Find where the given text appears and provide that cell's center as [X, Y] coordinate. 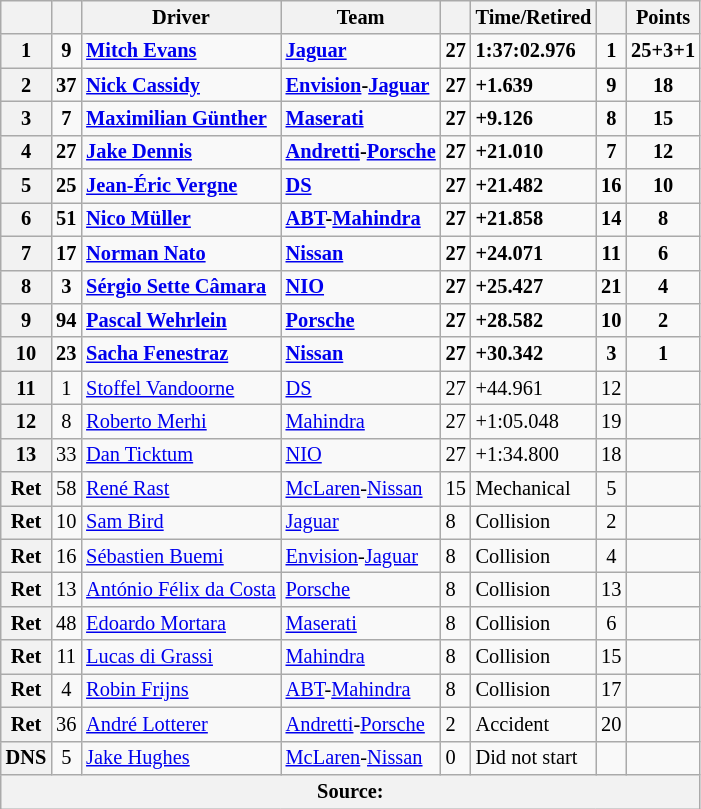
António Félix da Costa [180, 589]
Sébastien Buemi [180, 556]
20 [611, 724]
André Lotterer [180, 724]
37 [66, 85]
Points [663, 17]
23 [66, 354]
Sacha Fenestraz [180, 354]
+21.010 [534, 152]
Edoardo Mortara [180, 623]
+9.126 [534, 118]
Jake Hughes [180, 758]
48 [66, 623]
58 [66, 489]
0 [456, 758]
+24.071 [534, 253]
Jake Dennis [180, 152]
25 [66, 186]
+21.858 [534, 219]
Robin Frijns [180, 690]
+21.482 [534, 186]
Mechanical [534, 489]
Jean-Éric Vergne [180, 186]
Nick Cassidy [180, 85]
36 [66, 724]
1:37:02.976 [534, 51]
21 [611, 287]
33 [66, 455]
Source: [350, 791]
Roberto Merhi [180, 421]
Stoffel Vandoorne [180, 388]
+28.582 [534, 320]
94 [66, 320]
Dan Ticktum [180, 455]
Did not start [534, 758]
Pascal Wehrlein [180, 320]
Sérgio Sette Câmara [180, 287]
Time/Retired [534, 17]
+1.639 [534, 85]
+44.961 [534, 388]
Nico Müller [180, 219]
+30.342 [534, 354]
Mitch Evans [180, 51]
14 [611, 219]
Sam Bird [180, 522]
Accident [534, 724]
19 [611, 421]
+25.427 [534, 287]
Lucas di Grassi [180, 657]
25+3+1 [663, 51]
Team [361, 17]
DNS [26, 758]
Maximilian Günther [180, 118]
Driver [180, 17]
René Rast [180, 489]
Norman Nato [180, 253]
51 [66, 219]
+1:05.048 [534, 421]
+1:34.800 [534, 455]
